Find where the given text appears and provide that cell's center as (X, Y) coordinate. 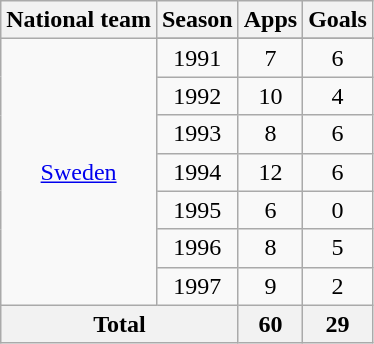
29 (338, 324)
Sweden (79, 172)
5 (338, 248)
2 (338, 286)
National team (79, 20)
1992 (197, 96)
Season (197, 20)
1993 (197, 134)
1997 (197, 286)
Total (120, 324)
1995 (197, 210)
Goals (338, 20)
9 (270, 286)
7 (270, 58)
1996 (197, 248)
0 (338, 210)
4 (338, 96)
1994 (197, 172)
Apps (270, 20)
1991 (197, 58)
12 (270, 172)
10 (270, 96)
60 (270, 324)
